Return [x, y] of the center of cell containing provided text 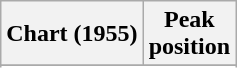
Chart (1955) [72, 34]
Peakposition [189, 34]
